Locate the cell with the specified text and output its (x, y) center coordinate. 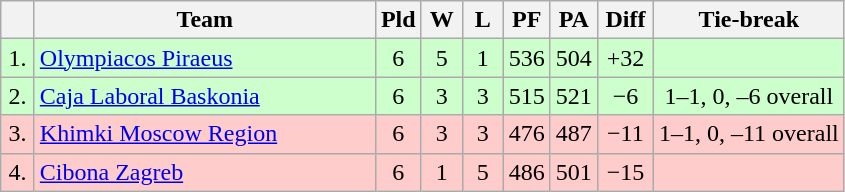
504 (574, 58)
Team (204, 20)
+32 (625, 58)
−6 (625, 96)
1. (18, 58)
−11 (625, 134)
1–1, 0, –11 overall (748, 134)
Caja Laboral Baskonia (204, 96)
Cibona Zagreb (204, 172)
−15 (625, 172)
Khimki Moscow Region (204, 134)
PF (526, 20)
L (482, 20)
Pld (398, 20)
521 (574, 96)
PA (574, 20)
Tie-break (748, 20)
1–1, 0, –6 overall (748, 96)
476 (526, 134)
536 (526, 58)
Diff (625, 20)
W (442, 20)
2. (18, 96)
4. (18, 172)
501 (574, 172)
3. (18, 134)
487 (574, 134)
515 (526, 96)
486 (526, 172)
Olympiacos Piraeus (204, 58)
